Identify which cell holds the provided text, then report its (x, y) central coordinate. 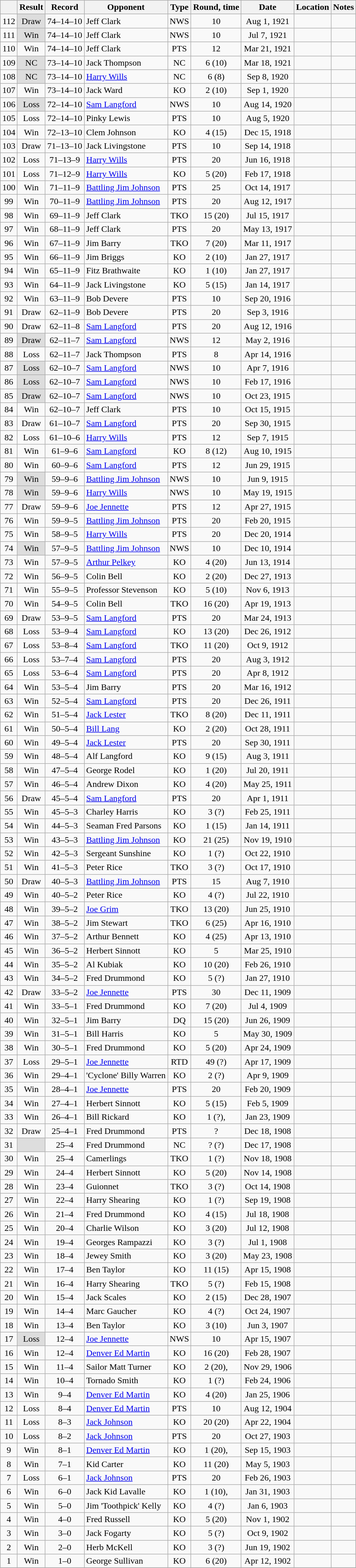
Jan 14, 1911 (268, 826)
1 (10) (216, 271)
60–9–6 (65, 465)
Professor Stevenson (126, 590)
61–9–6 (65, 451)
Dec 15, 1918 (268, 132)
51 (9, 867)
Dec 11, 1909 (268, 992)
48 (9, 909)
9 (9, 1450)
65–11–9 (65, 271)
81 (9, 451)
107 (9, 90)
Jun 29, 1915 (268, 465)
Nov 19, 1910 (268, 839)
May 25, 1911 (268, 784)
28–4–1 (65, 1089)
41–5–3 (65, 867)
Jun 25, 1910 (268, 909)
71–11–9 (65, 188)
Feb 28, 1907 (268, 1353)
43–5–3 (65, 839)
106 (9, 104)
Mar 16, 1912 (268, 687)
3 (10) (216, 1325)
Apr 8, 1912 (268, 673)
Jun 19, 1902 (268, 1547)
Jack Kid Lavalle (126, 1491)
4 (9, 1520)
2 (15) (216, 1298)
Sep 8, 1920 (268, 77)
Fred Russell (126, 1520)
40–5–2 (65, 895)
10 (20) (216, 964)
8–1 (65, 1450)
Guionnet (126, 1186)
29–5–1 (65, 1062)
Nov 6, 1913 (268, 590)
53–5–4 (65, 687)
Sep 14, 1918 (268, 146)
50 (9, 881)
60 (9, 742)
31 (9, 1145)
May 13, 1917 (268, 229)
Jun 16, 1918 (268, 160)
Jan 31, 1903 (268, 1491)
Feb 15, 1908 (268, 1283)
Opponent (126, 7)
51–5–4 (65, 715)
Seaman Fred Parsons (126, 826)
? (216, 1131)
Oct 9, 1912 (268, 645)
91 (9, 312)
32–5–1 (65, 1020)
34–5–2 (65, 978)
71–13–10 (65, 146)
24–4 (65, 1173)
Jim 'Toothpick' Kelly (126, 1506)
Apr 12, 1902 (268, 1561)
13–4 (65, 1325)
105 (9, 118)
61–10–7 (65, 424)
53–9–5 (65, 618)
11 (15) (216, 1269)
9 (15) (216, 756)
6 (8) (216, 77)
29–4–1 (65, 1076)
Bill Rickard (126, 1117)
May 30, 1909 (268, 1034)
Apr 1, 1911 (268, 798)
112 (9, 21)
Sep 30, 1915 (268, 424)
49–5–4 (65, 742)
Feb 5, 1909 (268, 1103)
53–9–4 (65, 632)
70 (9, 604)
Feb 20, 1915 (268, 520)
28 (9, 1186)
16 (9, 1353)
6 (20) (216, 1561)
52 (9, 854)
Feb 26, 1910 (268, 964)
Round, time (216, 7)
94 (9, 271)
Feb 20, 1909 (268, 1089)
35–5–2 (65, 964)
71 (9, 590)
90 (9, 326)
1–0 (65, 1561)
21 (25) (216, 839)
49 (9, 895)
47–5–4 (65, 770)
Jan 25, 1906 (268, 1395)
Charlie Wilson (126, 1228)
Oct 15, 1915 (268, 410)
Jul 20, 1911 (268, 770)
39 (9, 1034)
Jul 1, 1908 (268, 1242)
Aug 12, 1904 (268, 1408)
2–0 (65, 1547)
53–8–4 (65, 645)
Record (65, 7)
Kid Carter (126, 1464)
101 (9, 174)
58 (9, 770)
102 (9, 160)
Georges Rampazzi (126, 1242)
Apr 15, 1908 (268, 1269)
56–9–5 (65, 576)
Mar 21, 1921 (268, 49)
Aug 5, 1920 (268, 118)
Jewey Smith (126, 1256)
6–0 (65, 1491)
Fitz Brathwaite (126, 271)
Jan 6, 1903 (268, 1506)
1 (20), (216, 1450)
40 (9, 1020)
DQ (179, 1020)
17–4 (65, 1269)
Jim Briggs (126, 257)
70–11–9 (65, 202)
20–4 (65, 1228)
61 (9, 729)
59 (9, 756)
68–11–9 (65, 229)
Sep 19, 1908 (268, 1200)
Jun 26, 1909 (268, 1020)
85 (9, 395)
Dec 10, 1914 (268, 548)
8–4 (65, 1408)
74 (9, 548)
73 (9, 562)
Oct 24, 1907 (268, 1311)
Jun 3, 1907 (268, 1325)
11 (9, 1422)
Apr 22, 1904 (268, 1422)
63–11–9 (65, 299)
Jun 13, 1914 (268, 562)
Charley Harris (126, 812)
Bill Harris (126, 1034)
69–11–9 (65, 215)
55–9–5 (65, 590)
Sep 15, 1903 (268, 1450)
Sep 1, 1920 (268, 90)
14–4 (65, 1311)
Oct 14, 1908 (268, 1186)
14 (9, 1381)
31–5–1 (65, 1034)
79 (9, 479)
Feb 25, 1911 (268, 812)
76 (9, 520)
83 (9, 424)
Notes (344, 7)
8 (20) (216, 715)
Type (179, 7)
Apr 16, 1910 (268, 923)
Jul 12, 1908 (268, 1228)
8 (12) (216, 451)
71–12–9 (65, 174)
Oct 27, 1903 (268, 1436)
Alf Langford (126, 756)
64 (9, 687)
Jack Scales (126, 1298)
Dec 17, 1908 (268, 1145)
May 23, 1908 (268, 1256)
98 (9, 215)
7 (9, 1478)
22–4 (65, 1200)
24 (9, 1242)
6–1 (65, 1478)
Dec 26, 1911 (268, 701)
Jul 18, 1908 (268, 1214)
18 (9, 1325)
62 (9, 715)
Date (268, 7)
Herb McKell (126, 1547)
56 (9, 798)
Aug 12, 1916 (268, 326)
84 (9, 410)
Nov 14, 1908 (268, 1173)
64–11–9 (65, 285)
23–4 (65, 1186)
Dec 27, 1913 (268, 576)
44–5–3 (65, 826)
1 (?), (216, 1117)
32 (9, 1131)
49 (?) (216, 1062)
29 (9, 1173)
38–5–2 (65, 923)
62–11–8 (65, 326)
69 (9, 618)
Oct 17, 1910 (268, 867)
1 (20) (216, 770)
33 (9, 1117)
45–5–3 (65, 812)
Oct 28, 1911 (268, 729)
66–11–9 (65, 257)
Jack Ward (126, 90)
21–4 (65, 1214)
96 (9, 243)
72–13–10 (65, 132)
46–5–4 (65, 784)
26 (9, 1214)
80 (9, 465)
33–5–1 (65, 1006)
George Rodel (126, 770)
36–5–2 (65, 951)
Sep 3, 1916 (268, 312)
53 (9, 839)
4–0 (65, 1520)
42 (9, 992)
89 (9, 340)
May 19, 1915 (268, 493)
100 (9, 188)
16–4 (65, 1283)
58–9–5 (65, 534)
34 (9, 1103)
53–6–4 (65, 673)
Feb 17, 1916 (268, 382)
8–2 (65, 1436)
77 (9, 507)
Aug 1, 1921 (268, 21)
Location (313, 7)
21 (9, 1283)
Oct 22, 1910 (268, 854)
Mar 11, 1917 (268, 243)
45–5–4 (65, 798)
Tornado Smith (126, 1381)
97 (9, 229)
11–4 (65, 1367)
Jan 27, 1910 (268, 978)
Apr 15, 1907 (268, 1339)
Apr 14, 1916 (268, 354)
Apr 9, 1909 (268, 1076)
Mar 25, 1910 (268, 951)
6 (9, 1491)
1 (15) (216, 826)
'Cyclone' Billy Warren (126, 1076)
4 (25) (216, 937)
Jan 14, 1917 (268, 285)
5 (10) (216, 590)
63 (9, 701)
5–0 (65, 1506)
Feb 24, 1906 (268, 1381)
2 (?) (216, 1076)
93 (9, 285)
86 (9, 382)
Nov 18, 1908 (268, 1159)
Pinky Lewis (126, 118)
Apr 7, 1916 (268, 368)
Marc Gaucher (126, 1311)
99 (9, 202)
Aug 14, 1920 (268, 104)
7–1 (65, 1464)
109 (9, 63)
88 (9, 354)
68 (9, 632)
18–4 (65, 1256)
Feb 26, 1903 (268, 1478)
61–10–6 (65, 437)
2 (20), (216, 1367)
Apr 24, 1909 (268, 1048)
45 (9, 951)
39–5–2 (65, 909)
1 (10), (216, 1491)
Sep 20, 1916 (268, 299)
Aug 3, 1912 (268, 659)
108 (9, 77)
Bill Lang (126, 729)
10–4 (65, 1381)
May 2, 1916 (268, 340)
46 (9, 937)
44 (9, 964)
35 (9, 1089)
Dec 18, 1908 (268, 1131)
Nov 29, 1906 (268, 1367)
George Sullivan (126, 1561)
72 (9, 576)
RTD (179, 1062)
Nov 1, 1902 (268, 1520)
78 (9, 493)
1 (9, 1561)
19 (9, 1311)
Aug 12, 1917 (268, 202)
26–4–1 (65, 1117)
Jul 4, 1909 (268, 1006)
42–5–3 (65, 854)
54 (9, 826)
50–5–4 (65, 729)
20 (20) (216, 1422)
92 (9, 299)
Aug 7, 1910 (268, 881)
Aug 10, 1915 (268, 451)
65 (9, 673)
57 (9, 784)
27–4–1 (65, 1103)
17 (9, 1339)
25–4–1 (65, 1131)
95 (9, 257)
Dec 26, 1912 (268, 632)
Jim Stewart (126, 923)
Clem Johnson (126, 132)
67 (9, 645)
62–11–9 (65, 312)
6 (25) (216, 923)
19–4 (65, 1242)
52–5–4 (65, 701)
30–5–1 (65, 1048)
37 (9, 1062)
41 (9, 1006)
53–7–4 (65, 659)
3–0 (65, 1533)
110 (9, 49)
Feb 17, 1918 (268, 174)
Joe Grim (126, 909)
Arthur Pelkey (126, 562)
Result (31, 7)
Aug 3, 1911 (268, 756)
Sailor Matt Turner (126, 1367)
Andrew Dixon (126, 784)
48–5–4 (65, 756)
Jun 9, 1915 (268, 479)
23 (9, 1256)
2 (9, 1547)
Oct 23, 1915 (268, 395)
75 (9, 534)
Mar 24, 1913 (268, 618)
47 (9, 923)
Sep 7, 1915 (268, 437)
? (?) (216, 1145)
37–5–2 (65, 937)
66 (9, 659)
Jul 7, 1921 (268, 35)
Apr 19, 1913 (268, 604)
Jan 23, 1909 (268, 1117)
33–5–2 (65, 992)
Jul 22, 1910 (268, 895)
9–4 (65, 1395)
36 (9, 1076)
Apr 17, 1909 (268, 1062)
Mar 18, 1921 (268, 63)
Jack Fogarty (126, 1533)
104 (9, 132)
40–5–3 (65, 881)
Dec 11, 1911 (268, 715)
71–13–9 (65, 160)
Jul 15, 1917 (268, 215)
3 (9, 1533)
27 (9, 1200)
6 (10) (216, 63)
82 (9, 437)
Oct 14, 1917 (268, 188)
Dec 28, 1907 (268, 1298)
38 (9, 1048)
Sergeant Sunshine (126, 854)
Arthur Bennett (126, 937)
Camerlings (126, 1159)
103 (9, 146)
67–11–9 (65, 243)
13 (9, 1395)
87 (9, 368)
54–9–5 (65, 604)
Sep 30, 1911 (268, 742)
Oct 9, 1902 (268, 1533)
111 (9, 35)
Apr 13, 1910 (268, 937)
May 5, 1903 (268, 1464)
Apr 27, 1915 (268, 507)
8–3 (65, 1422)
55 (9, 812)
15–4 (65, 1298)
Al Kubiak (126, 964)
22 (9, 1269)
59–9–5 (65, 520)
Dec 20, 1914 (268, 534)
43 (9, 978)
